Provide the [x, y] coordinate of the cell's center where the given text is located.  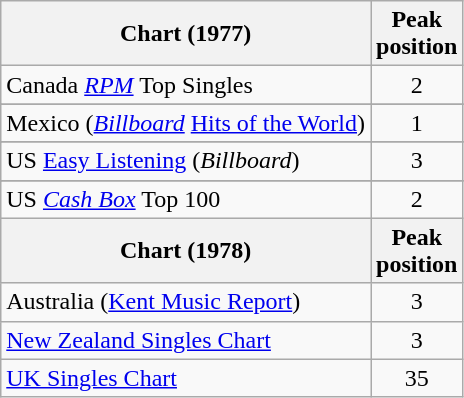
1 [417, 123]
UK Singles Chart [186, 378]
Australia (Kent Music Report) [186, 302]
Chart (1978) [186, 250]
Canada RPM Top Singles [186, 85]
Mexico (Billboard Hits of the World) [186, 123]
US Cash Box Top 100 [186, 199]
New Zealand Singles Chart [186, 340]
Chart (1977) [186, 34]
US Easy Listening (Billboard) [186, 161]
35 [417, 378]
